Find where the given text appears and provide that cell's center as (X, Y) coordinate. 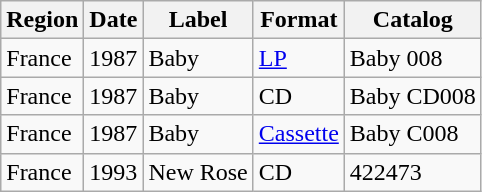
Baby 008 (412, 58)
Label (198, 20)
Baby CD008 (412, 96)
LP (298, 58)
Cassette (298, 134)
New Rose (198, 172)
422473 (412, 172)
Baby C008 (412, 134)
Date (114, 20)
Format (298, 20)
Region (42, 20)
1993 (114, 172)
Catalog (412, 20)
